Return the [X, Y] coordinate for the center point of the cell that contains the specified text.  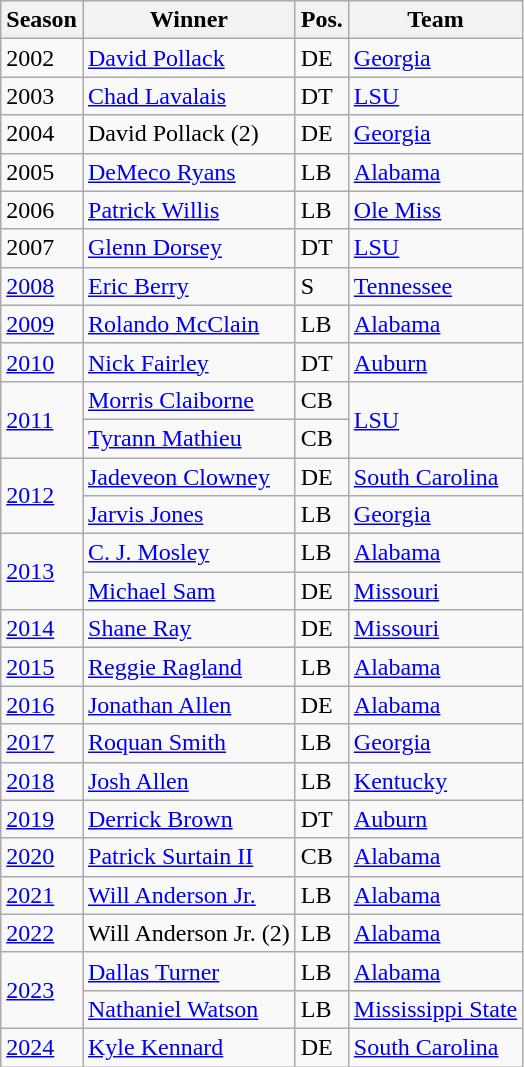
S [322, 286]
2019 [42, 819]
Nathaniel Watson [188, 1009]
2005 [42, 172]
Michael Sam [188, 591]
2006 [42, 210]
Tyrann Mathieu [188, 438]
Pos. [322, 20]
Tennessee [435, 286]
2011 [42, 419]
Morris Claiborne [188, 400]
Jonathan Allen [188, 705]
Kyle Kennard [188, 1047]
2024 [42, 1047]
Nick Fairley [188, 362]
DeMeco Ryans [188, 172]
C. J. Mosley [188, 553]
2017 [42, 743]
2010 [42, 362]
Mississippi State [435, 1009]
2014 [42, 629]
Season [42, 20]
2023 [42, 990]
Team [435, 20]
2016 [42, 705]
2013 [42, 572]
Jadeveon Clowney [188, 477]
Will Anderson Jr. (2) [188, 933]
Ole Miss [435, 210]
2009 [42, 324]
Jarvis Jones [188, 515]
2003 [42, 96]
Rolando McClain [188, 324]
2021 [42, 895]
David Pollack [188, 58]
Eric Berry [188, 286]
Will Anderson Jr. [188, 895]
2015 [42, 667]
2020 [42, 857]
2007 [42, 248]
Roquan Smith [188, 743]
Patrick Surtain II [188, 857]
2022 [42, 933]
2004 [42, 134]
Derrick Brown [188, 819]
Chad Lavalais [188, 96]
David Pollack (2) [188, 134]
2008 [42, 286]
2018 [42, 781]
Reggie Ragland [188, 667]
Shane Ray [188, 629]
Glenn Dorsey [188, 248]
2012 [42, 496]
Patrick Willis [188, 210]
Josh Allen [188, 781]
Winner [188, 20]
Dallas Turner [188, 971]
Kentucky [435, 781]
2002 [42, 58]
